Return the [x, y] coordinate for the center point of the cell that contains the specified text.  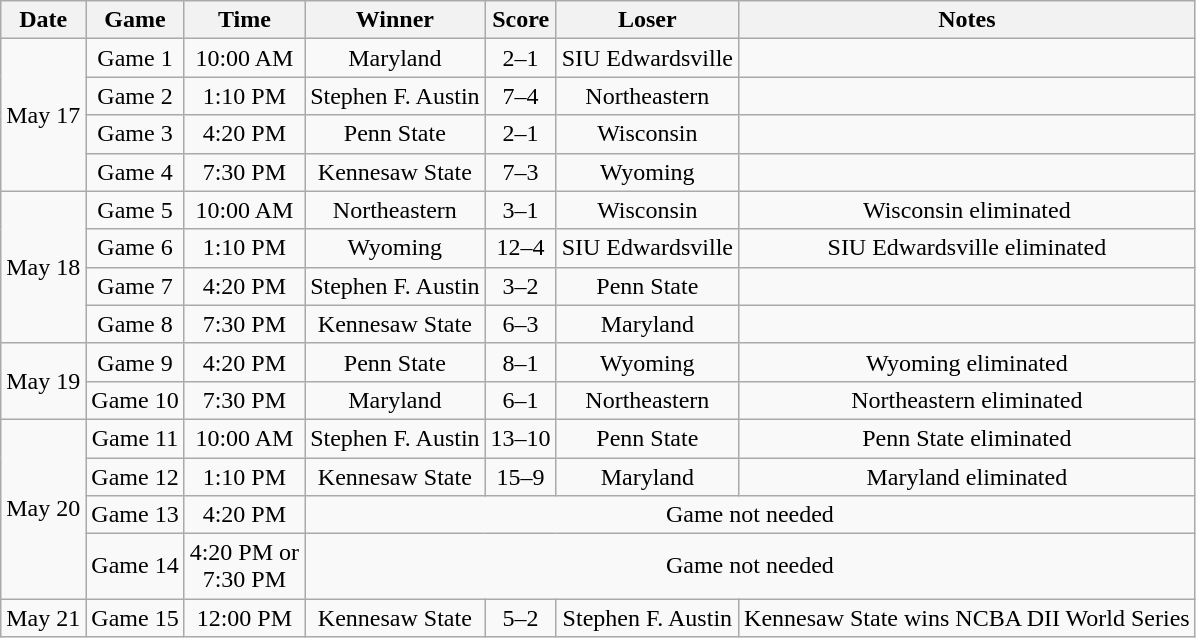
Game 5 [135, 210]
6–3 [520, 324]
Winner [395, 20]
8–1 [520, 362]
Loser [647, 20]
Northeastern eliminated [968, 400]
7–4 [520, 96]
Game 15 [135, 618]
Wyoming eliminated [968, 362]
Game 8 [135, 324]
Game [135, 20]
Notes [968, 20]
4:20 PM or7:30 PM [244, 566]
13–10 [520, 438]
3–1 [520, 210]
Game 3 [135, 134]
Game 14 [135, 566]
May 18 [44, 267]
5–2 [520, 618]
Kennesaw State wins NCBA DII World Series [968, 618]
SIU Edwardsville eliminated [968, 248]
Game 9 [135, 362]
Time [244, 20]
6–1 [520, 400]
Maryland eliminated [968, 477]
Game 13 [135, 515]
Game 12 [135, 477]
Game 7 [135, 286]
12:00 PM [244, 618]
Date [44, 20]
Game 4 [135, 172]
Score [520, 20]
Penn State eliminated [968, 438]
3–2 [520, 286]
Game 6 [135, 248]
Game 2 [135, 96]
7–3 [520, 172]
12–4 [520, 248]
Game 1 [135, 58]
Game 11 [135, 438]
May 19 [44, 381]
Wisconsin eliminated [968, 210]
Game 10 [135, 400]
May 20 [44, 508]
15–9 [520, 477]
May 21 [44, 618]
May 17 [44, 115]
